Find where the given text appears and provide that cell's center as [x, y] coordinate. 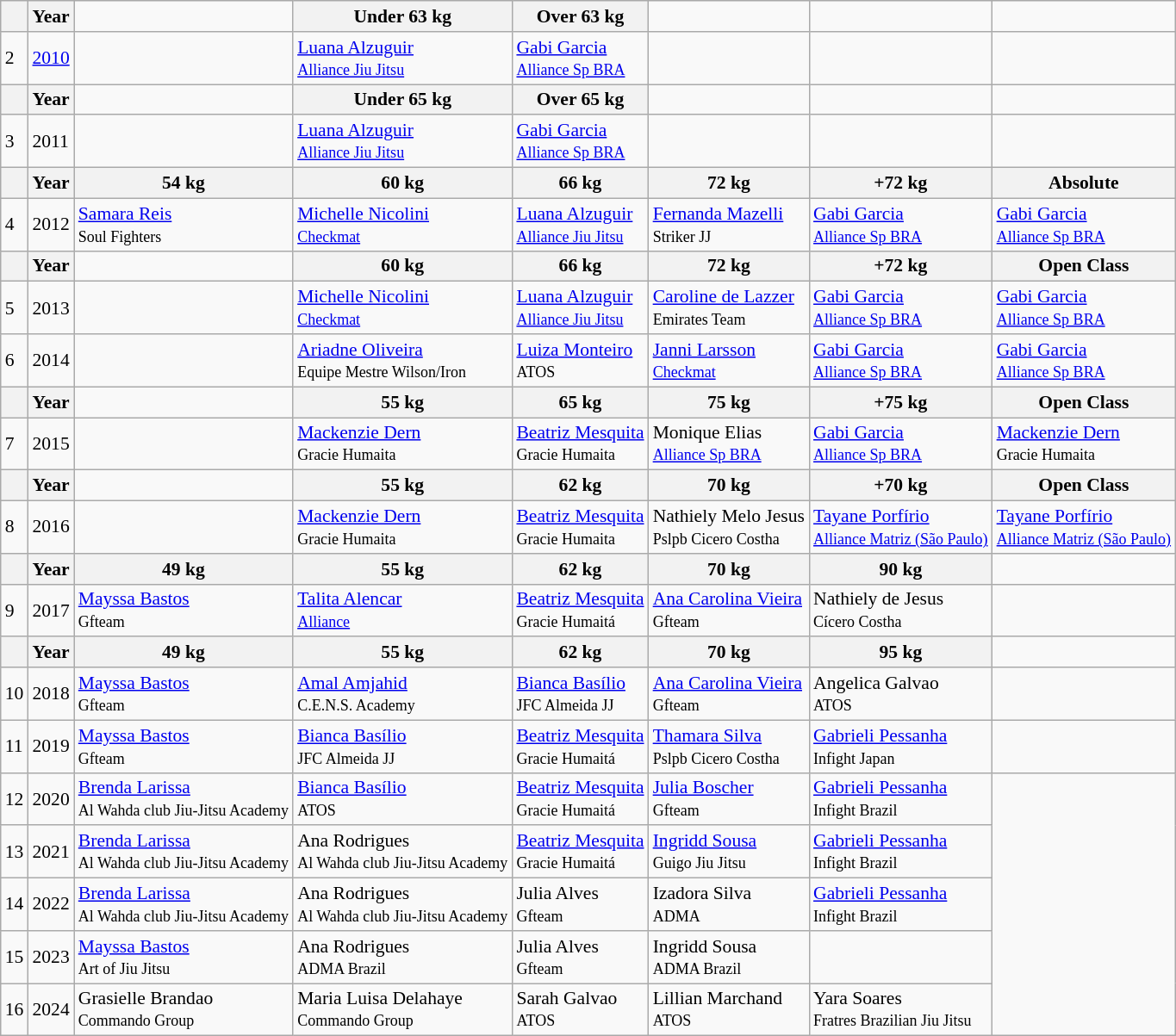
Nathiely Melo JesusPslpb Cicero Costha [729, 527]
6 [15, 360]
65 kg [580, 402]
2019 [50, 746]
2014 [50, 360]
Over 65 kg [580, 100]
2021 [50, 853]
Over 63 kg [580, 16]
Gabrieli PessanhaInfight Japan [901, 746]
Absolute [1084, 183]
4 [15, 224]
15 [15, 958]
Janni LarssonCheckmat [729, 360]
75 kg [729, 402]
2022 [50, 904]
2 [15, 59]
9 [15, 610]
90 kg [901, 569]
Izadora Silva ADMA [729, 904]
Talita AlencarAlliance [402, 610]
2013 [50, 308]
Yara Soares Fratres Brazilian Jiu Jitsu [901, 1009]
Caroline de LazzerEmirates Team [729, 308]
Fernanda MazelliStriker JJ [729, 224]
Angelica GalvaoATOS [901, 694]
13 [15, 853]
Amal AmjahidC.E.N.S. Academy [402, 694]
+70 kg [901, 486]
2024 [50, 1009]
+75 kg [901, 402]
54 kg [184, 183]
Ingridd SousaGuigo Jiu Jitsu [729, 853]
Lillian Marchand ATOS [729, 1009]
2015 [50, 444]
Julia BoscherGfteam [729, 799]
12 [15, 799]
2011 [50, 141]
Under 63 kg [402, 16]
2020 [50, 799]
Grasielle Brandao Commando Group [184, 1009]
2010 [50, 59]
14 [15, 904]
2017 [50, 610]
8 [15, 527]
Ingridd Sousa ADMA Brazil [729, 958]
Ariadne OliveiraEquipe Mestre Wilson/Iron [402, 360]
Ana Rodrigues ADMA Brazil [402, 958]
7 [15, 444]
Sarah Galvao ATOS [580, 1009]
Nathiely de JesusCícero Costha [901, 610]
Luiza MonteiroATOS [580, 360]
11 [15, 746]
10 [15, 694]
2023 [50, 958]
2018 [50, 694]
Mayssa BastosArt of Jiu Jitsu [184, 958]
Maria Luisa Delahaye Commando Group [402, 1009]
2012 [50, 224]
3 [15, 141]
Monique EliasAlliance Sp BRA [729, 444]
Under 65 kg [402, 100]
Samara ReisSoul Fighters [184, 224]
95 kg [901, 653]
Thamara SilvaPslpb Cicero Costha [729, 746]
2016 [50, 527]
5 [15, 308]
Bianca BasílioATOS [402, 799]
16 [15, 1009]
